Pinpoint the cell where the given text exists, returning its (x, y) midpoint coordinate. 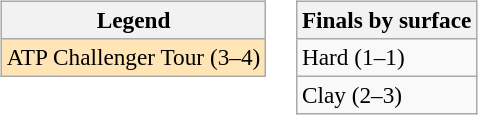
ATP Challenger Tour (3–4) (133, 57)
Legend (133, 20)
Hard (1–1) (387, 57)
Finals by surface (387, 20)
Clay (2–3) (387, 95)
